Capture the cell that displays the provided text and extract its [x, y] central coordinate. 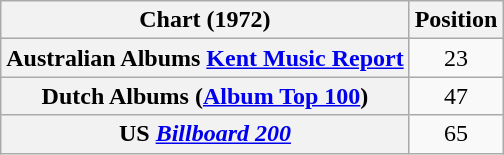
Chart (1972) [205, 20]
65 [456, 134]
Dutch Albums (Album Top 100) [205, 96]
Position [456, 20]
23 [456, 58]
Australian Albums Kent Music Report [205, 58]
US Billboard 200 [205, 134]
47 [456, 96]
